Pinpoint the cell where the given text exists, returning its (X, Y) midpoint coordinate. 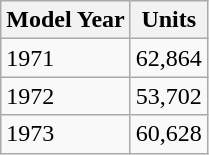
1971 (66, 58)
60,628 (168, 134)
Units (168, 20)
62,864 (168, 58)
1973 (66, 134)
1972 (66, 96)
Model Year (66, 20)
53,702 (168, 96)
